Provide the (X, Y) coordinate of the cell's center where the given text is located.  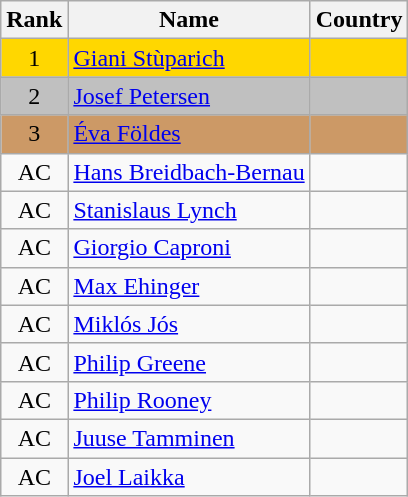
Éva Földes (189, 134)
Stanislaus Lynch (189, 210)
Max Ehinger (189, 286)
Philip Rooney (189, 400)
Rank (34, 20)
2 (34, 96)
Hans Breidbach-Bernau (189, 172)
Giorgio Caproni (189, 248)
Josef Petersen (189, 96)
3 (34, 134)
Name (189, 20)
Joel Laikka (189, 477)
Philip Greene (189, 362)
Miklós Jós (189, 324)
Giani Stùparich (189, 58)
Country (359, 20)
Juuse Tamminen (189, 438)
1 (34, 58)
